Return the [x, y] coordinate for the center point of the cell that contains the specified text.  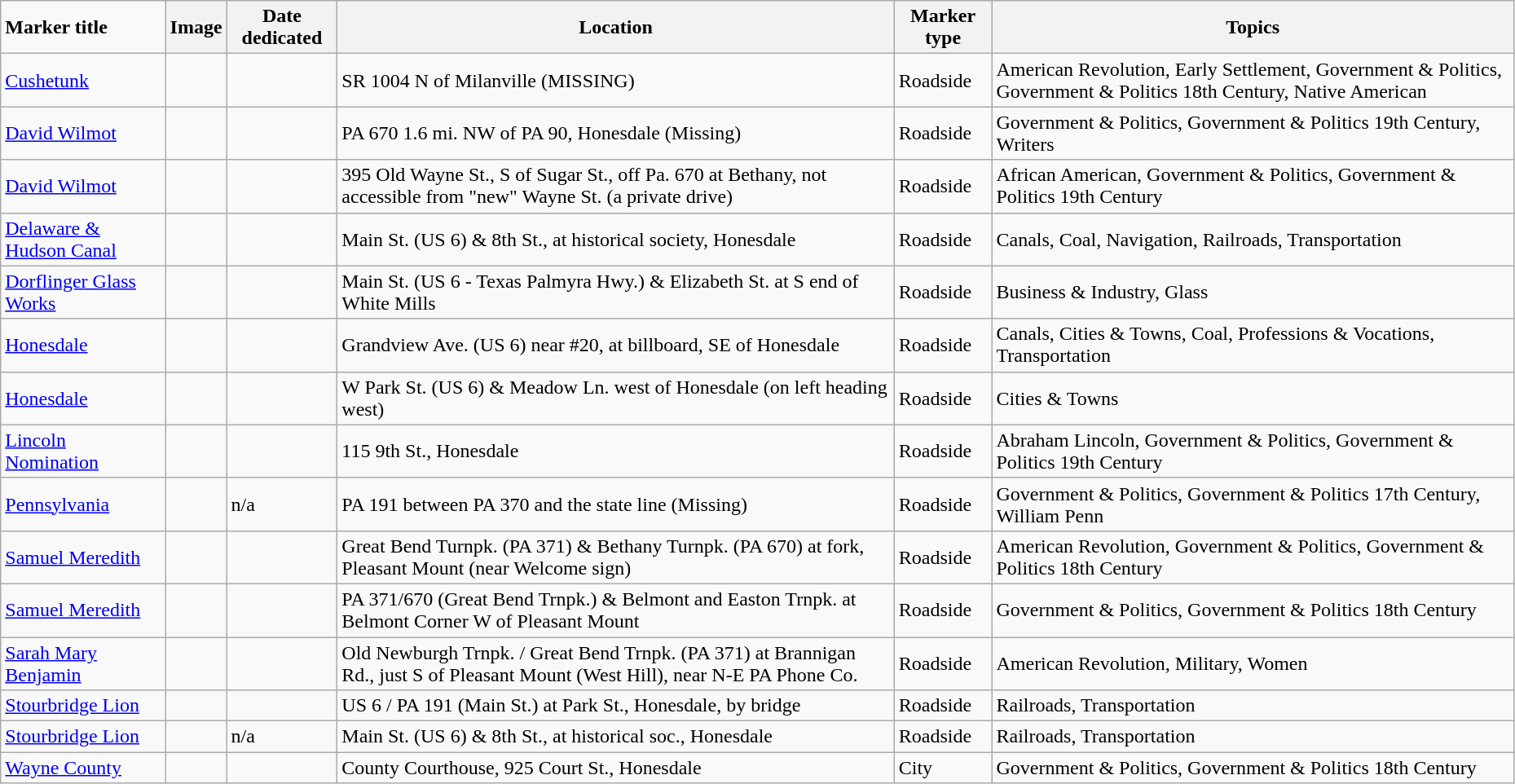
Image [196, 28]
Main St. (US 6) & 8th St., at historical soc., Honesdale [616, 737]
County Courthouse, 925 Court St., Honesdale [616, 768]
Pennsylvania [83, 504]
Government & Politics, Government & Politics 17th Century, William Penn [1253, 504]
395 Old Wayne St., S of Sugar St., off Pa. 670 at Bethany, not accessible from "new" Wayne St. (a private drive) [616, 186]
PA 191 between PA 370 and the state line (Missing) [616, 504]
Topics [1253, 28]
W Park St. (US 6) & Meadow Ln. west of Honesdale (on left heading west) [616, 398]
Cushetunk [83, 80]
Business & Industry, Glass [1253, 292]
Grandview Ave. (US 6) near #20, at billboard, SE of Honesdale [616, 346]
Marker type [943, 28]
Canals, Cities & Towns, Coal, Professions & Vocations, Transportation [1253, 346]
Main St. (US 6) & 8th St., at historical society, Honesdale [616, 240]
Cities & Towns [1253, 398]
Dorflinger Glass Works [83, 292]
Lincoln Nomination [83, 451]
Old Newburgh Trnpk. / Great Bend Trnpk. (PA 371) at Brannigan Rd., just S of Pleasant Mount (West Hill), near N-E PA Phone Co. [616, 663]
Location [616, 28]
Canals, Coal, Navigation, Railroads, Transportation [1253, 240]
Date dedicated [282, 28]
Delaware & Hudson Canal [83, 240]
PA 670 1.6 mi. NW of PA 90, Honesdale (Missing) [616, 134]
African American, Government & Politics, Government & Politics 19th Century [1253, 186]
Main St. (US 6 - Texas Palmyra Hwy.) & Elizabeth St. at S end of White Mills [616, 292]
PA 371/670 (Great Bend Trnpk.) & Belmont and Easton Trnpk. at Belmont Corner W of Pleasant Mount [616, 610]
American Revolution, Early Settlement, Government & Politics, Government & Politics 18th Century, Native American [1253, 80]
Government & Politics, Government & Politics 19th Century, Writers [1253, 134]
City [943, 768]
Marker title [83, 28]
Great Bend Turnpk. (PA 371) & Bethany Turnpk. (PA 670) at fork, Pleasant Mount (near Welcome sign) [616, 557]
US 6 / PA 191 (Main St.) at Park St., Honesdale, by bridge [616, 706]
American Revolution, Government & Politics, Government & Politics 18th Century [1253, 557]
Sarah Mary Benjamin [83, 663]
115 9th St., Honesdale [616, 451]
American Revolution, Military, Women [1253, 663]
SR 1004 N of Milanville (MISSING) [616, 80]
Wayne County [83, 768]
Abraham Lincoln, Government & Politics, Government & Politics 19th Century [1253, 451]
